Pinpoint the cell where the given text exists, returning its (X, Y) midpoint coordinate. 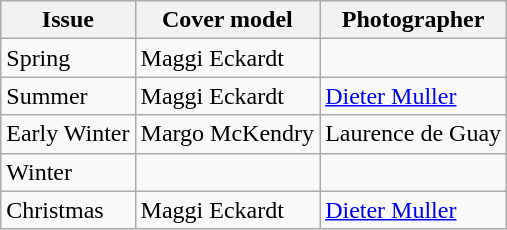
Photographer (414, 20)
Spring (68, 58)
Cover model (228, 20)
Issue (68, 20)
Christmas (68, 210)
Winter (68, 172)
Margo McKendry (228, 134)
Summer (68, 96)
Laurence de Guay (414, 134)
Early Winter (68, 134)
